Capture the cell that displays the provided text and extract its (x, y) central coordinate. 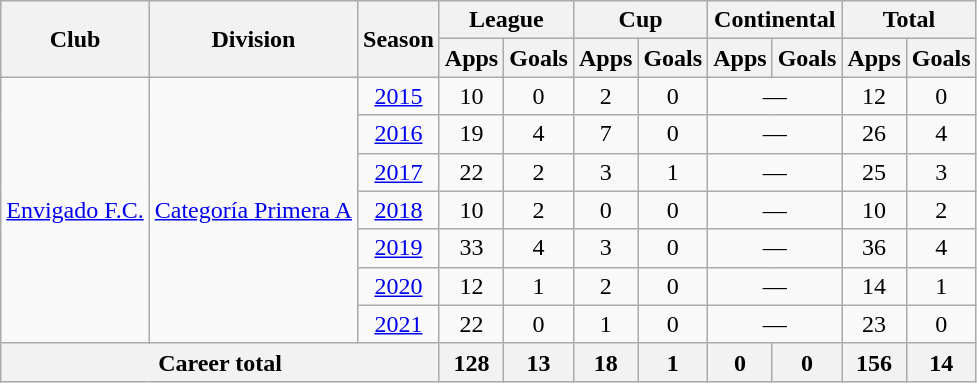
7 (605, 134)
2015 (399, 96)
Season (399, 39)
25 (874, 172)
2019 (399, 248)
Cup (640, 20)
Career total (220, 362)
36 (874, 248)
2018 (399, 210)
2017 (399, 172)
18 (605, 362)
Continental (775, 20)
156 (874, 362)
Envigado F.C. (75, 210)
26 (874, 134)
2020 (399, 286)
19 (471, 134)
13 (539, 362)
33 (471, 248)
23 (874, 324)
2021 (399, 324)
Total (909, 20)
2016 (399, 134)
Club (75, 39)
Categoría Primera A (253, 210)
128 (471, 362)
League (506, 20)
Division (253, 39)
